Pinpoint the cell where the given text exists, returning its (x, y) midpoint coordinate. 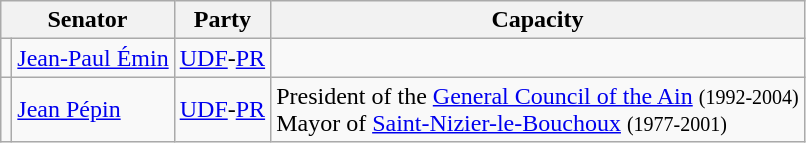
Senator (88, 20)
Jean-Paul Émin (93, 58)
Capacity (538, 20)
President of the General Council of the Ain (1992-2004)Mayor of Saint-Nizier-le-Bouchoux (1977-2001) (538, 110)
Jean Pépin (93, 110)
Party (222, 20)
